For the text-containing cell, return its midpoint in [X, Y] coordinate format. 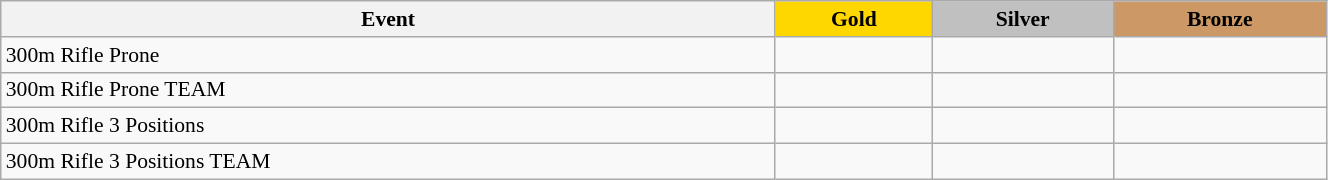
300m Rifle Prone TEAM [388, 90]
300m Rifle Prone [388, 55]
Gold [854, 19]
Silver [1022, 19]
Bronze [1220, 19]
300m Rifle 3 Positions [388, 126]
Event [388, 19]
300m Rifle 3 Positions TEAM [388, 162]
